Pinpoint the cell where the given text exists, returning its (X, Y) midpoint coordinate. 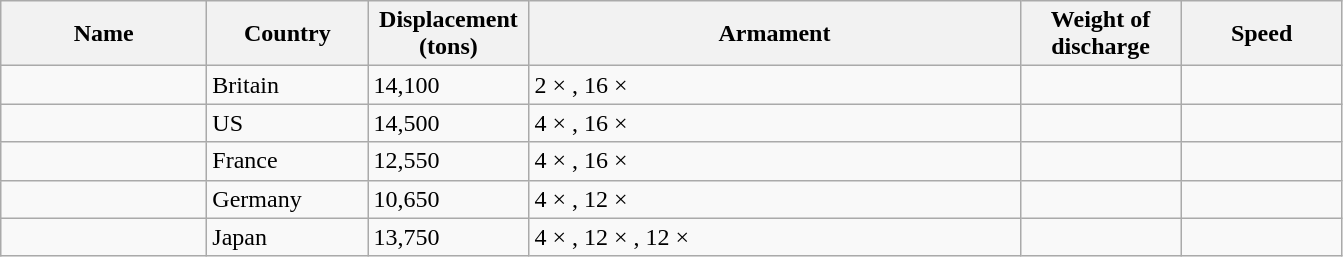
14,500 (448, 123)
France (288, 161)
4 × , 12 × , 12 × (774, 237)
Country (288, 34)
10,650 (448, 199)
Displacement (tons) (448, 34)
Japan (288, 237)
Armament (774, 34)
4 × , 12 × (774, 199)
2 × , 16 × (774, 85)
Germany (288, 199)
US (288, 123)
Britain (288, 85)
Weight of discharge (1100, 34)
14,100 (448, 85)
Speed (1262, 34)
13,750 (448, 237)
12,550 (448, 161)
Name (104, 34)
